Output the [X, Y] coordinate of the center of the cell containing the given text.  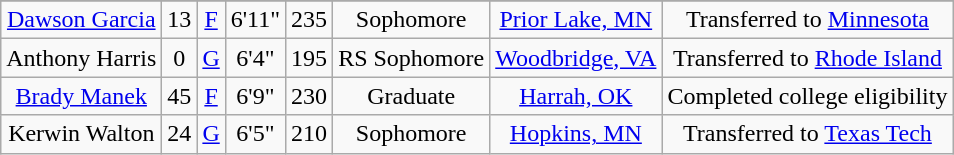
Anthony Harris [82, 58]
Hopkins, MN [576, 134]
Prior Lake, MN [576, 20]
6'11" [255, 20]
Woodbridge, VA [576, 58]
13 [180, 20]
0 [180, 58]
Transferred to Rhode Island [808, 58]
210 [310, 134]
Dawson Garcia [82, 20]
Transferred to Minnesota [808, 20]
RS Sophomore [412, 58]
Graduate [412, 96]
Completed college eligibility [808, 96]
6'9" [255, 96]
6'5" [255, 134]
6'4" [255, 58]
Kerwin Walton [82, 134]
195 [310, 58]
230 [310, 96]
24 [180, 134]
45 [180, 96]
Harrah, OK [576, 96]
235 [310, 20]
Brady Manek [82, 96]
Transferred to Texas Tech [808, 134]
